Extract the (X, Y) coordinate from the center of the cell holding the provided text.  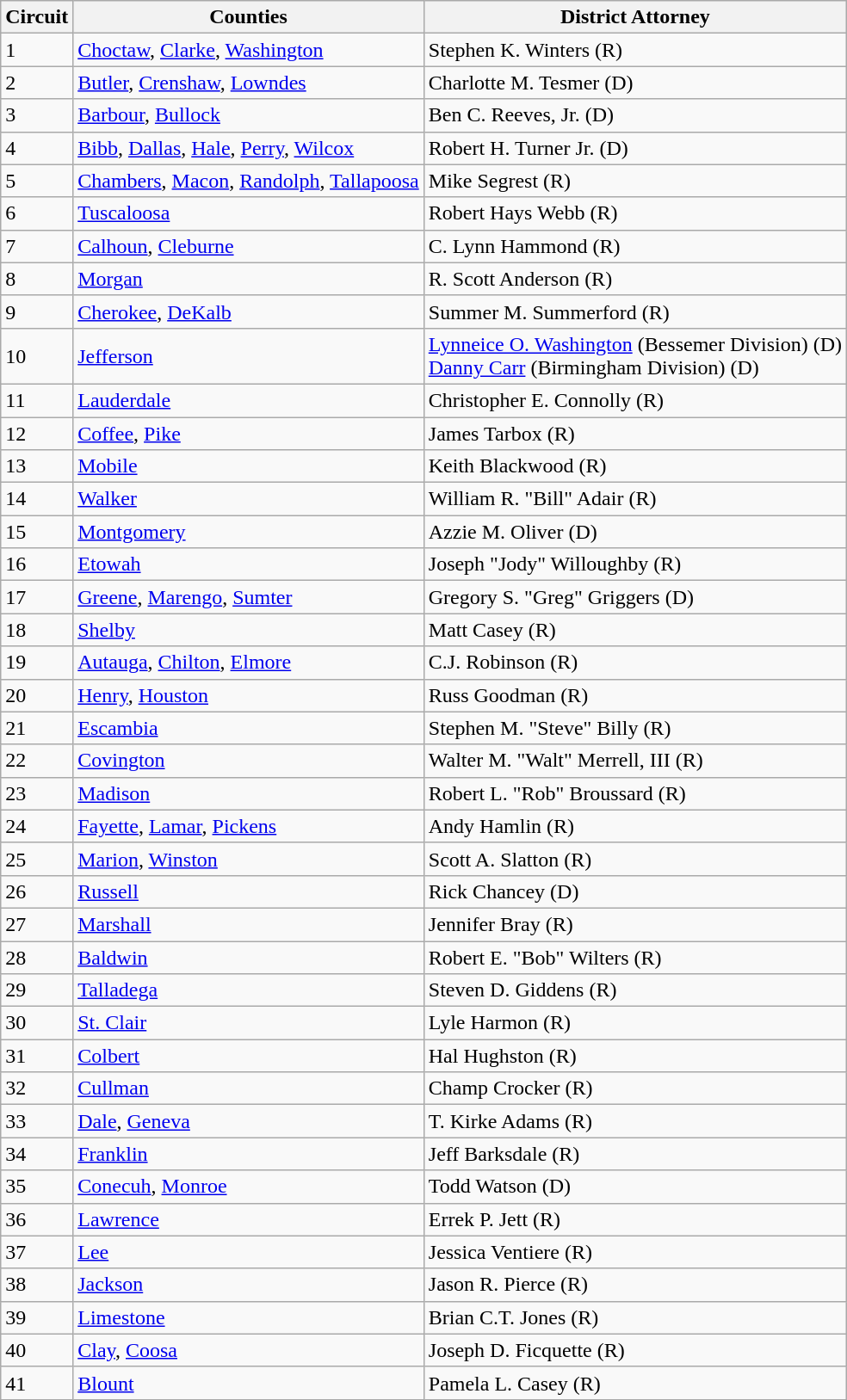
14 (37, 499)
Butler, Crenshaw, Lowndes (249, 83)
Limestone (249, 1317)
31 (37, 1056)
Robert L. "Rob" Broussard (R) (635, 793)
Henry, Houston (249, 695)
Blount (249, 1383)
30 (37, 1023)
Cullman (249, 1089)
Scott A. Slatton (R) (635, 859)
Joseph "Jody" Willoughby (R) (635, 564)
Charlotte M. Tesmer (D) (635, 83)
10 (37, 356)
Robert Hays Webb (R) (635, 213)
St. Clair (249, 1023)
Mike Segrest (R) (635, 181)
9 (37, 311)
Escambia (249, 728)
18 (37, 630)
Etowah (249, 564)
Morgan (249, 279)
Shelby (249, 630)
41 (37, 1383)
26 (37, 891)
Ben C. Reeves, Jr. (D) (635, 115)
Stephen M. "Steve" Billy (R) (635, 728)
Jennifer Bray (R) (635, 924)
Bibb, Dallas, Hale, Perry, Wilcox (249, 148)
James Tarbox (R) (635, 433)
Steven D. Giddens (R) (635, 990)
Russ Goodman (R) (635, 695)
Baldwin (249, 958)
Lyle Harmon (R) (635, 1023)
Counties (249, 17)
38 (37, 1285)
Chambers, Macon, Randolph, Tallapoosa (249, 181)
40 (37, 1350)
Brian C.T. Jones (R) (635, 1317)
R. Scott Anderson (R) (635, 279)
Franklin (249, 1154)
Coffee, Pike (249, 433)
29 (37, 990)
Marshall (249, 924)
7 (37, 246)
Errek P. Jett (R) (635, 1219)
District Attorney (635, 17)
Montgomery (249, 532)
Marion, Winston (249, 859)
Choctaw, Clarke, Washington (249, 50)
Dale, Geneva (249, 1121)
Tuscaloosa (249, 213)
Mobile (249, 466)
Robert H. Turner Jr. (D) (635, 148)
Conecuh, Monroe (249, 1187)
Jackson (249, 1285)
Todd Watson (D) (635, 1187)
Pamela L. Casey (R) (635, 1383)
Lawrence (249, 1219)
Cherokee, DeKalb (249, 311)
Joseph D. Ficquette (R) (635, 1350)
13 (37, 466)
Autauga, Chilton, Elmore (249, 663)
Greene, Marengo, Sumter (249, 597)
17 (37, 597)
Lauderdale (249, 400)
15 (37, 532)
Christopher E. Connolly (R) (635, 400)
3 (37, 115)
Andy Hamlin (R) (635, 826)
T. Kirke Adams (R) (635, 1121)
Russell (249, 891)
22 (37, 761)
Summer M. Summerford (R) (635, 311)
Keith Blackwood (R) (635, 466)
Champ Crocker (R) (635, 1089)
Fayette, Lamar, Pickens (249, 826)
27 (37, 924)
33 (37, 1121)
Colbert (249, 1056)
36 (37, 1219)
37 (37, 1252)
25 (37, 859)
21 (37, 728)
34 (37, 1154)
Talladega (249, 990)
28 (37, 958)
Calhoun, Cleburne (249, 246)
Clay, Coosa (249, 1350)
Covington (249, 761)
23 (37, 793)
Jason R. Pierce (R) (635, 1285)
Barbour, Bullock (249, 115)
Rick Chancey (D) (635, 891)
Jessica Ventiere (R) (635, 1252)
William R. "Bill" Adair (R) (635, 499)
11 (37, 400)
5 (37, 181)
Gregory S. "Greg" Griggers (D) (635, 597)
2 (37, 83)
19 (37, 663)
Lynneice O. Washington (Bessemer Division) (D)Danny Carr (Birmingham Division) (D) (635, 356)
C.J. Robinson (R) (635, 663)
4 (37, 148)
C. Lynn Hammond (R) (635, 246)
Jefferson (249, 356)
35 (37, 1187)
39 (37, 1317)
16 (37, 564)
Walter M. "Walt" Merrell, III (R) (635, 761)
Walker (249, 499)
24 (37, 826)
Lee (249, 1252)
Stephen K. Winters (R) (635, 50)
Circuit (37, 17)
Madison (249, 793)
6 (37, 213)
Jeff Barksdale (R) (635, 1154)
32 (37, 1089)
1 (37, 50)
Matt Casey (R) (635, 630)
Robert E. "Bob" Wilters (R) (635, 958)
Hal Hughston (R) (635, 1056)
Azzie M. Oliver (D) (635, 532)
20 (37, 695)
12 (37, 433)
8 (37, 279)
